Capture the cell that displays the provided text and extract its [X, Y] central coordinate. 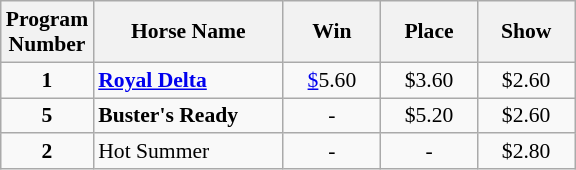
Hot Summer [188, 152]
$3.60 [428, 80]
5 [47, 116]
Win [332, 32]
$5.60 [332, 80]
Place [428, 32]
2 [47, 152]
Horse Name [188, 32]
$2.80 [526, 152]
Buster's Ready [188, 116]
Program Number [47, 32]
$5.20 [428, 116]
Show [526, 32]
Royal Delta [188, 80]
1 [47, 80]
